For the text-containing cell, return its midpoint in (x, y) coordinate format. 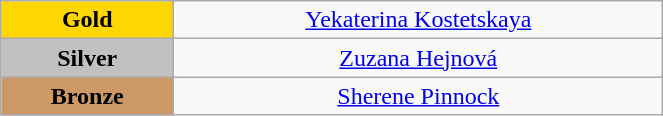
Yekaterina Kostetskaya (418, 20)
Bronze (88, 96)
Sherene Pinnock (418, 96)
Silver (88, 58)
Zuzana Hejnová (418, 58)
Gold (88, 20)
